Pinpoint the cell where the given text exists, returning its [X, Y] midpoint coordinate. 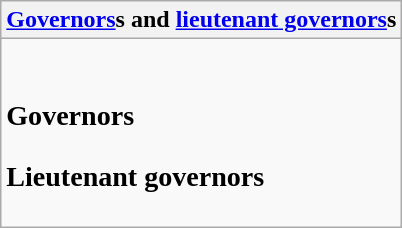
GovernorsLieutenant governors [202, 133]
Governorss and lieutenant governorss [202, 20]
